Locate the cell with the specified text and output its (X, Y) center coordinate. 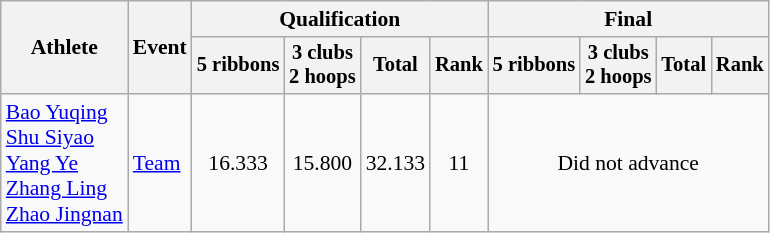
11 (459, 163)
Athlete (64, 48)
16.333 (238, 163)
Event (160, 48)
Team (160, 163)
Qualification (340, 19)
Final (628, 19)
15.800 (322, 163)
Bao YuqingShu SiyaoYang YeZhang LingZhao Jingnan (64, 163)
Did not advance (628, 163)
32.133 (396, 163)
